Provide the (x, y) coordinate of the cell's center where the given text is located.  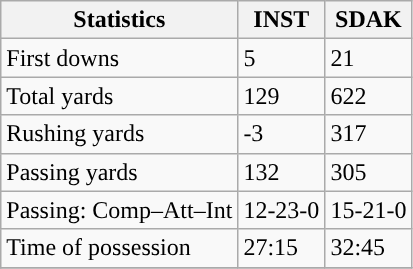
Passing: Comp–Att–Int (120, 210)
SDAK (368, 20)
Statistics (120, 20)
129 (282, 96)
32:45 (368, 248)
Time of possession (120, 248)
15-21-0 (368, 210)
132 (282, 172)
317 (368, 134)
27:15 (282, 248)
12-23-0 (282, 210)
21 (368, 58)
First downs (120, 58)
Passing yards (120, 172)
305 (368, 172)
5 (282, 58)
INST (282, 20)
-3 (282, 134)
622 (368, 96)
Total yards (120, 96)
Rushing yards (120, 134)
